Identify which cell holds the provided text, then report its [x, y] central coordinate. 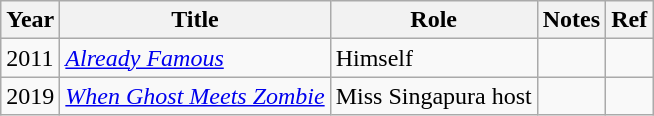
Ref [630, 20]
Notes [571, 20]
2011 [30, 58]
Himself [434, 58]
Role [434, 20]
Year [30, 20]
2019 [30, 96]
Miss Singapura host [434, 96]
When Ghost Meets Zombie [195, 96]
Already Famous [195, 58]
Title [195, 20]
